Identify which cell holds the provided text, then report its (X, Y) central coordinate. 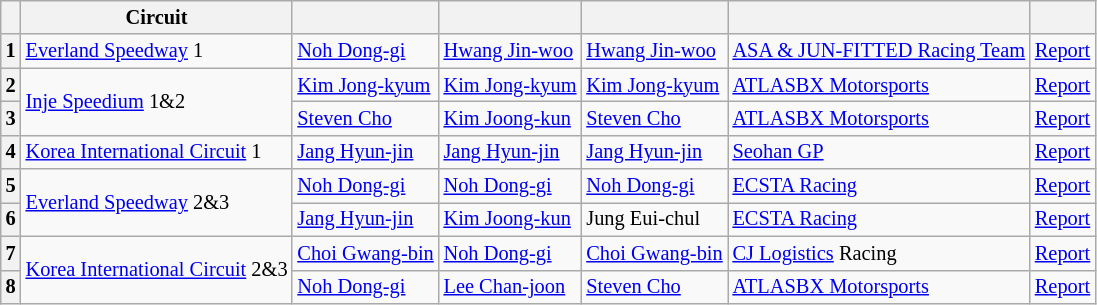
2 (11, 85)
Everland Speedway 1 (157, 51)
Inje Speedium 1&2 (157, 102)
8 (11, 287)
7 (11, 253)
Jung Eui-chul (654, 219)
6 (11, 219)
Circuit (157, 17)
Everland Speedway 2&3 (157, 202)
Korea International Circuit 1 (157, 152)
Seohan GP (879, 152)
3 (11, 118)
CJ Logistics Racing (879, 253)
Korea International Circuit 2&3 (157, 270)
4 (11, 152)
1 (11, 51)
Lee Chan-joon (510, 287)
5 (11, 186)
ASA & JUN-FITTED Racing Team (879, 51)
